Identify which cell holds the provided text, then report its [X, Y] central coordinate. 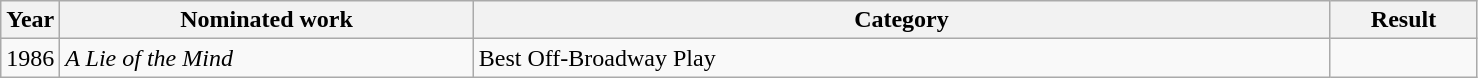
Best Off-Broadway Play [901, 58]
Nominated work [266, 20]
Year [30, 20]
Result [1404, 20]
1986 [30, 58]
A Lie of the Mind [266, 58]
Category [901, 20]
